Scan for the cell matching the given text and deliver its [x, y] coordinate at center. 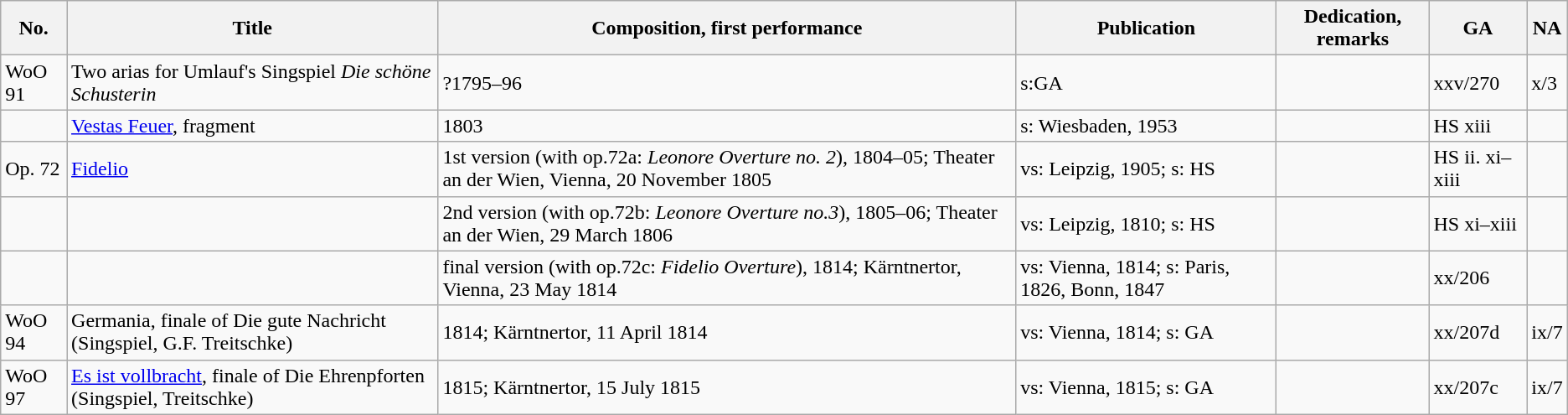
WoO 97 [34, 387]
final version (with op.72c: Fidelio Overture), 1814; Kärntnertor, Vienna, 23 May 1814 [727, 278]
Op. 72 [34, 169]
vs: Leipzig, 1905; s: HS [1146, 169]
xx/206 [1478, 278]
Dedication, remarks [1353, 29]
vs: Leipzig, 1810; s: HS [1146, 223]
x/3 [1547, 82]
GA [1478, 29]
No. [34, 29]
Es ist vollbracht, finale of Die Ehrenpforten (Singspiel, Treitschke) [253, 387]
1st version (with op.72a: Leonore Overture no. 2), 1804–05; Theater an der Wien, Vienna, 20 November 1805 [727, 169]
1815; Kärntnertor, 15 July 1815 [727, 387]
?1795–96 [727, 82]
HS xi–xiii [1478, 223]
HS ii. xi–xiii [1478, 169]
Publication [1146, 29]
vs: Vienna, 1814; s: Paris, 1826, Bonn, 1847 [1146, 278]
vs: Vienna, 1814; s: GA [1146, 332]
Fidelio [253, 169]
Vestas Feuer, fragment [253, 126]
NA [1547, 29]
WoO 94 [34, 332]
s: Wiesbaden, 1953 [1146, 126]
1814; Kärntnertor, 11 April 1814 [727, 332]
HS xiii [1478, 126]
WoO 91 [34, 82]
Two arias for Umlauf's Singspiel Die schöne Schusterin [253, 82]
Composition, first performance [727, 29]
vs: Vienna, 1815; s: GA [1146, 387]
Title [253, 29]
2nd version (with op.72b: Leonore Overture no.3), 1805–06; Theater an der Wien, 29 March 1806 [727, 223]
xx/207c [1478, 387]
s:GA [1146, 82]
xx/207d [1478, 332]
xxv/270 [1478, 82]
1803 [727, 126]
Germania, finale of Die gute Nachricht (Singspiel, G.F. Treitschke) [253, 332]
